Detect which cell encompasses the target text, then output its [X, Y] center coordinate. 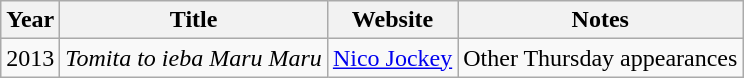
Nico Jockey [392, 58]
Website [392, 20]
Tomita to ieba Maru Maru [194, 58]
2013 [30, 58]
Notes [600, 20]
Year [30, 20]
Title [194, 20]
Other Thursday appearances [600, 58]
